Return (x, y) of the center of cell containing provided text 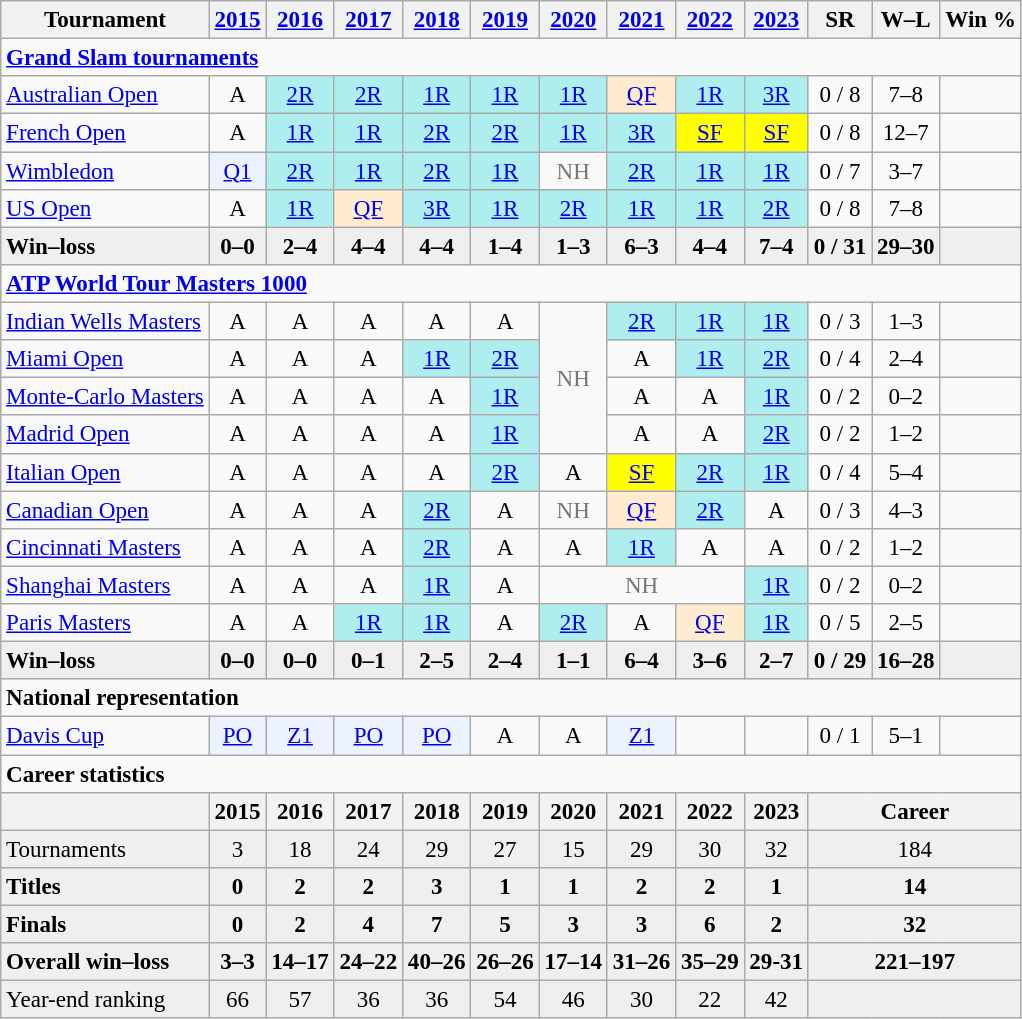
3–3 (238, 962)
Italian Open (105, 472)
Titles (105, 887)
57 (300, 1000)
14 (914, 887)
7 (437, 925)
46 (573, 1000)
Indian Wells Masters (105, 322)
4–3 (906, 510)
29–30 (906, 246)
5 (505, 925)
7–4 (776, 246)
15 (573, 849)
Cincinnati Masters (105, 548)
Shanghai Masters (105, 585)
2–7 (776, 661)
6–3 (641, 246)
Win % (980, 20)
Tournament (105, 20)
14–17 (300, 962)
6–4 (641, 661)
27 (505, 849)
17–14 (573, 962)
1–4 (505, 246)
1–1 (573, 661)
29-31 (776, 962)
Davis Cup (105, 736)
0 / 5 (840, 623)
42 (776, 1000)
0 / 1 (840, 736)
Australian Open (105, 95)
0 / 7 (840, 171)
Career (914, 812)
18 (300, 849)
31–26 (641, 962)
Tournaments (105, 849)
66 (238, 1000)
4 (368, 925)
Overall win–loss (105, 962)
35–29 (710, 962)
184 (914, 849)
Monte-Carlo Masters (105, 397)
Madrid Open (105, 435)
6 (710, 925)
Grand Slam tournaments (512, 58)
40–26 (437, 962)
US Open (105, 209)
54 (505, 1000)
24 (368, 849)
Wimbledon (105, 171)
Career statistics (512, 774)
3–6 (710, 661)
0 / 31 (840, 246)
22 (710, 1000)
W–L (906, 20)
Q1 (238, 171)
0 / 29 (840, 661)
National representation (512, 698)
5–1 (906, 736)
26–26 (505, 962)
0–1 (368, 661)
16–28 (906, 661)
3–7 (906, 171)
Paris Masters (105, 623)
French Open (105, 133)
ATP World Tour Masters 1000 (512, 284)
Year-end ranking (105, 1000)
5–4 (906, 472)
Canadian Open (105, 510)
Miami Open (105, 359)
Finals (105, 925)
SR (840, 20)
12–7 (906, 133)
24–22 (368, 962)
221–197 (914, 962)
